Output the [X, Y] coordinate of the center of the cell containing the given text.  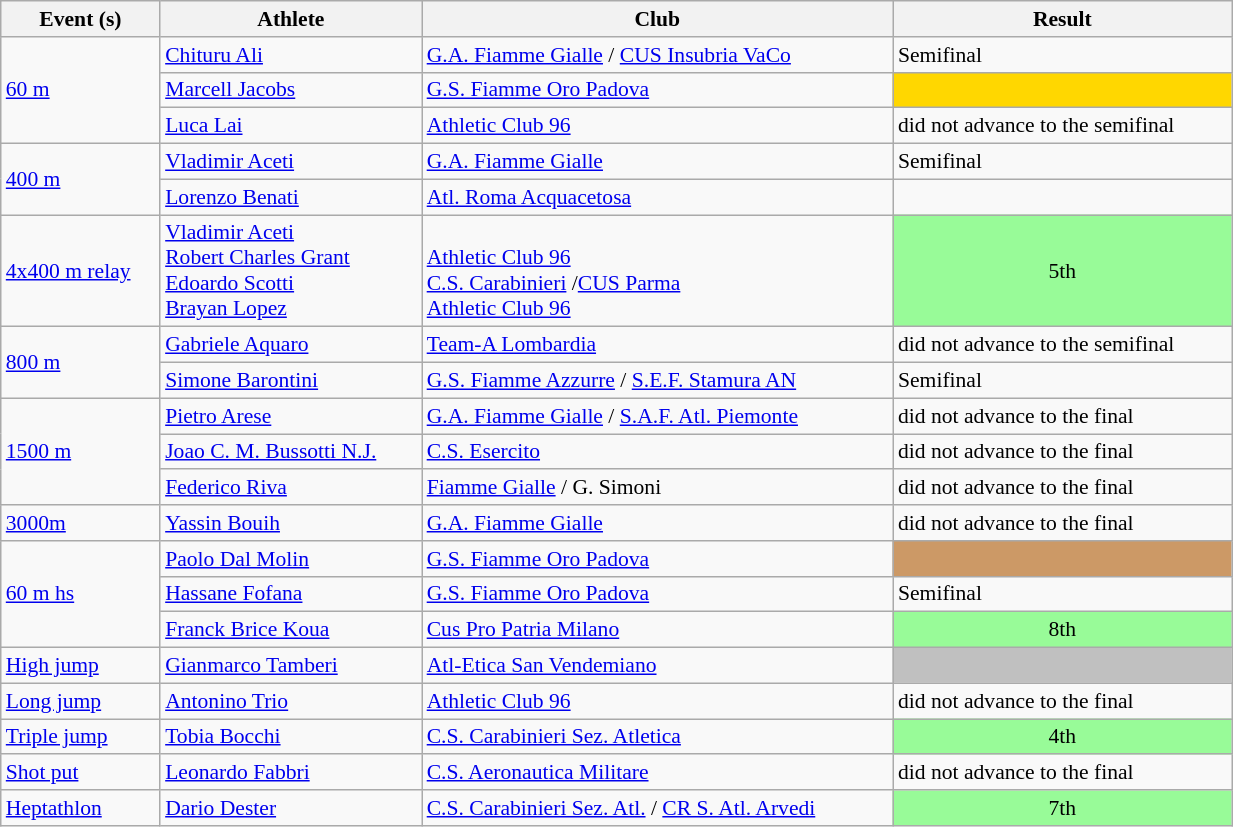
Antonino Trio [291, 701]
Result [1062, 19]
Athlete [291, 19]
400 m [80, 180]
Long jump [80, 701]
Fiamme Gialle / G. Simoni [658, 488]
Gabriele Aquaro [291, 345]
5th [1062, 271]
Luca Lai [291, 126]
High jump [80, 666]
Marcell Jacobs [291, 90]
Atl. Roma Acquacetosa [658, 197]
Yassin Bouih [291, 523]
4th [1062, 737]
Leonardo Fabbri [291, 773]
Heptathlon [80, 808]
60 m hs [80, 594]
Hassane Fofana [291, 594]
G.A. Fiamme Gialle / S.A.F. Atl. Piemonte [658, 416]
Triple jump [80, 737]
Lorenzo Benati [291, 197]
4x400 m relay [80, 271]
C.S. Aeronautica Militare [658, 773]
Team-A Lombardia [658, 345]
Franck Brice Koua [291, 630]
Chituru Ali [291, 55]
60 m [80, 90]
Cus Pro Patria Milano [658, 630]
800 m [80, 362]
Event (s) [80, 19]
Paolo Dal Molin [291, 559]
3000m [80, 523]
Club [658, 19]
Joao C. M. Bussotti N.J. [291, 452]
1500 m [80, 452]
8th [1062, 630]
Shot put [80, 773]
Athletic Club 96C.S. Carabinieri /CUS ParmaAthletic Club 96 [658, 271]
G.A. Fiamme Gialle / CUS Insubria VaCo [658, 55]
Pietro Arese [291, 416]
Federico Riva [291, 488]
Vladimir Aceti [291, 162]
Atl-Etica San Vendemiano [658, 666]
C.S. Esercito [658, 452]
Gianmarco Tamberi [291, 666]
C.S. Carabinieri Sez. Atl. / CR S. Atl. Arvedi [658, 808]
Tobia Bocchi [291, 737]
Vladimir AcetiRobert Charles GrantEdoardo ScottiBrayan Lopez [291, 271]
7th [1062, 808]
G.S. Fiamme Azzurre / S.E.F. Stamura AN [658, 381]
Simone Barontini [291, 381]
C.S. Carabinieri Sez. Atletica [658, 737]
Dario Dester [291, 808]
